Identify which cell holds the provided text, then report its [x, y] central coordinate. 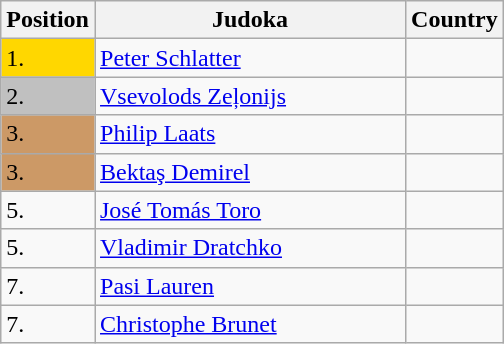
Bektaş Demirel [250, 172]
Peter Schlatter [250, 58]
Christophe Brunet [250, 324]
2. [48, 96]
Philip Laats [250, 134]
Pasi Lauren [250, 286]
Vsevolods Zeļonijs [250, 96]
Country [455, 20]
1. [48, 58]
Position [48, 20]
José Tomás Toro [250, 210]
Vladimir Dratchko [250, 248]
Judoka [250, 20]
